Scan for the cell matching the given text and deliver its [X, Y] coordinate at center. 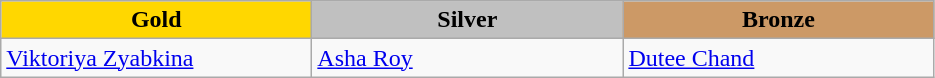
Asha Roy [468, 58]
Viktoriya Zyabkina [156, 58]
Bronze [778, 20]
Gold [156, 20]
Dutee Chand [778, 58]
Silver [468, 20]
